Scan for the cell matching the given text and deliver its [X, Y] coordinate at center. 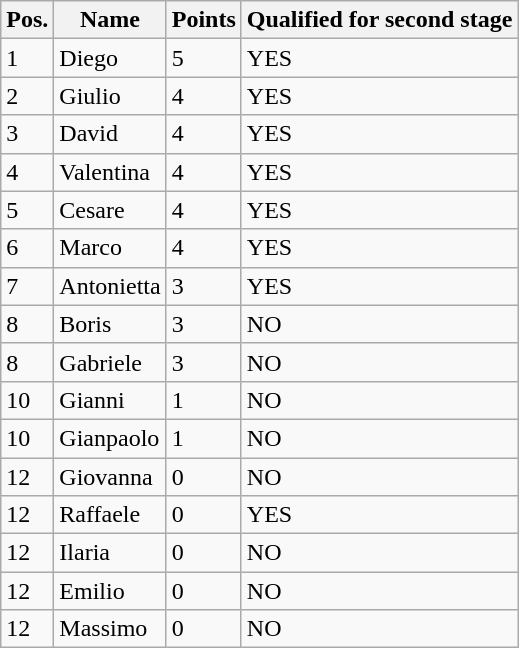
Points [204, 20]
Valentina [110, 172]
7 [28, 286]
6 [28, 248]
Cesare [110, 210]
Gianpaolo [110, 438]
Raffaele [110, 515]
Marco [110, 248]
Ilaria [110, 553]
Pos. [28, 20]
Giulio [110, 96]
Giovanna [110, 477]
Gabriele [110, 362]
Massimo [110, 629]
Gianni [110, 400]
Name [110, 20]
Boris [110, 324]
David [110, 134]
Diego [110, 58]
Qualified for second stage [380, 20]
Antonietta [110, 286]
2 [28, 96]
Emilio [110, 591]
